Detect which cell encompasses the target text, then output its [x, y] center coordinate. 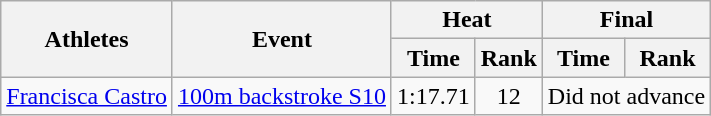
Heat [466, 20]
Final [626, 20]
Athletes [87, 39]
100m backstroke S10 [282, 96]
Francisca Castro [87, 96]
12 [508, 96]
Did not advance [626, 96]
1:17.71 [433, 96]
Event [282, 39]
